For the text-containing cell, return its midpoint in (x, y) coordinate format. 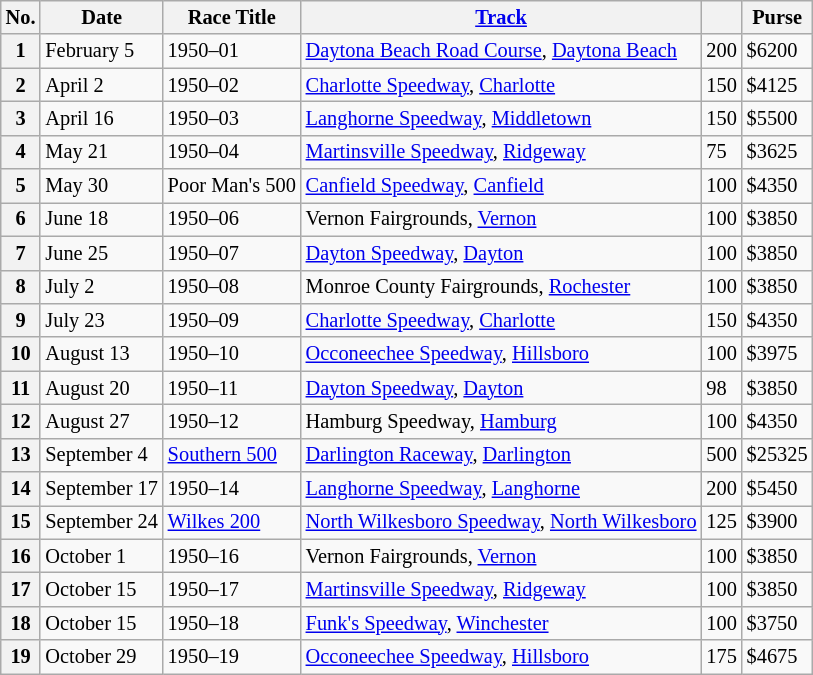
13 (21, 455)
$5450 (778, 489)
Southern 500 (232, 455)
$5500 (778, 118)
$3625 (778, 152)
11 (21, 388)
1950–16 (232, 556)
1950–11 (232, 388)
October 1 (101, 556)
Race Title (232, 17)
$3975 (778, 354)
Poor Man's 500 (232, 186)
June 18 (101, 219)
May 21 (101, 152)
1950–19 (232, 657)
September 4 (101, 455)
September 17 (101, 489)
September 24 (101, 522)
1950–04 (232, 152)
19 (21, 657)
July 2 (101, 287)
98 (721, 388)
2 (21, 85)
6 (21, 219)
$4675 (778, 657)
Langhorne Speedway, Langhorne (502, 489)
North Wilkesboro Speedway, North Wilkesboro (502, 522)
15 (21, 522)
Funk's Speedway, Winchester (502, 623)
August 13 (101, 354)
75 (721, 152)
1950–12 (232, 421)
1950–08 (232, 287)
Wilkes 200 (232, 522)
April 16 (101, 118)
7 (21, 253)
175 (721, 657)
10 (21, 354)
4 (21, 152)
125 (721, 522)
$4125 (778, 85)
500 (721, 455)
February 5 (101, 51)
1950–03 (232, 118)
Hamburg Speedway, Hamburg (502, 421)
Track (502, 17)
1950–09 (232, 320)
1950–06 (232, 219)
Monroe County Fairgrounds, Rochester (502, 287)
17 (21, 589)
18 (21, 623)
May 30 (101, 186)
Langhorne Speedway, Middletown (502, 118)
Purse (778, 17)
July 23 (101, 320)
1950–02 (232, 85)
No. (21, 17)
$25325 (778, 455)
8 (21, 287)
1950–07 (232, 253)
Canfield Speedway, Canfield (502, 186)
1950–01 (232, 51)
August 20 (101, 388)
1950–14 (232, 489)
Daytona Beach Road Course, Daytona Beach (502, 51)
5 (21, 186)
$6200 (778, 51)
Date (101, 17)
$3750 (778, 623)
9 (21, 320)
$3900 (778, 522)
October 29 (101, 657)
14 (21, 489)
April 2 (101, 85)
1950–18 (232, 623)
1950–17 (232, 589)
August 27 (101, 421)
16 (21, 556)
Darlington Raceway, Darlington (502, 455)
June 25 (101, 253)
1950–10 (232, 354)
12 (21, 421)
3 (21, 118)
1 (21, 51)
